Provide the [x, y] coordinate of the cell's center where the given text is located.  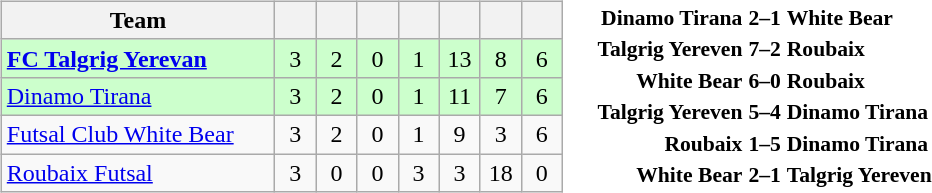
FC Talgrig Yerevan [138, 58]
Roubaix [670, 143]
7 [500, 96]
9 [460, 134]
Team [138, 20]
1–5 [764, 143]
13 [460, 58]
18 [500, 173]
11 [460, 96]
8 [500, 58]
5–4 [764, 112]
Futsal Club White Bear [138, 134]
7–2 [764, 49]
6–0 [764, 80]
Roubaix Futsal [138, 173]
